Extract the [X, Y] coordinate from the center of the cell holding the provided text.  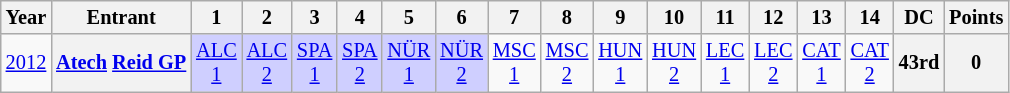
3 [314, 17]
12 [773, 17]
CAT2 [870, 63]
13 [821, 17]
ALC2 [267, 63]
10 [674, 17]
7 [514, 17]
MSC2 [568, 63]
Atech Reid GP [121, 63]
1 [216, 17]
LEC2 [773, 63]
2012 [26, 63]
SPA2 [360, 63]
LEC1 [725, 63]
SPA1 [314, 63]
HUN2 [674, 63]
11 [725, 17]
9 [620, 17]
Entrant [121, 17]
DC [919, 17]
ALC1 [216, 63]
Points [976, 17]
0 [976, 63]
43rd [919, 63]
CAT1 [821, 63]
2 [267, 17]
HUN1 [620, 63]
NÜR1 [408, 63]
6 [462, 17]
Year [26, 17]
4 [360, 17]
5 [408, 17]
14 [870, 17]
NÜR2 [462, 63]
MSC1 [514, 63]
8 [568, 17]
